Scan for the cell matching the given text and deliver its (x, y) coordinate at center. 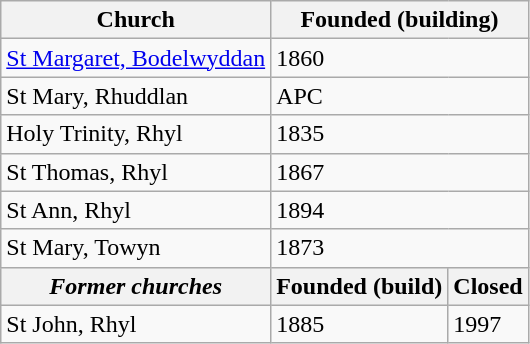
Church (136, 20)
St Margaret, Bodelwyddan (136, 58)
1873 (400, 248)
St Mary, Towyn (136, 248)
St Mary, Rhuddlan (136, 96)
APC (400, 96)
Founded (build) (360, 286)
St Ann, Rhyl (136, 210)
1894 (400, 210)
St John, Rhyl (136, 324)
St Thomas, Rhyl (136, 172)
Closed (488, 286)
1860 (400, 58)
1835 (400, 134)
Former churches (136, 286)
Holy Trinity, Rhyl (136, 134)
1867 (400, 172)
1885 (360, 324)
Founded (building) (400, 20)
1997 (488, 324)
